Extract the [x, y] coordinate from the center of the cell holding the provided text.  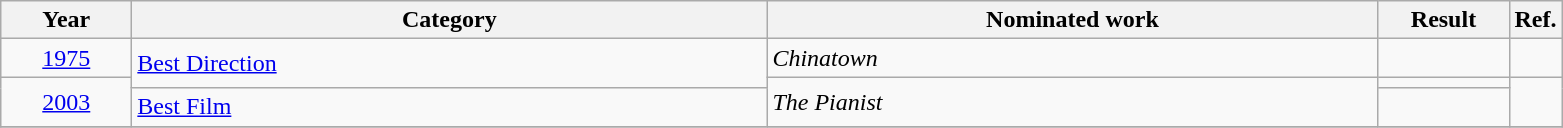
The Pianist [1072, 102]
2003 [66, 102]
Nominated work [1072, 20]
Best Film [450, 107]
Category [450, 20]
1975 [66, 58]
Ref. [1536, 20]
Result [1444, 20]
Best Direction [450, 64]
Chinatown [1072, 58]
Year [66, 20]
